For the text-containing cell, return its midpoint in [X, Y] coordinate format. 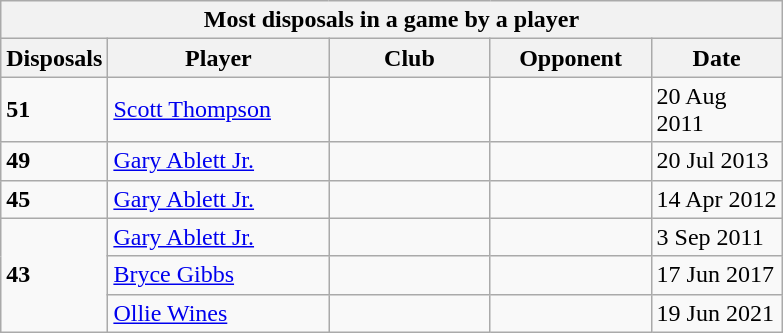
19 Jun 2021 [716, 313]
43 [54, 275]
Date [716, 58]
Bryce Gibbs [218, 275]
49 [54, 161]
Ollie Wines [218, 313]
Opponent [570, 58]
Player [218, 58]
Most disposals in a game by a player [392, 20]
3 Sep 2011 [716, 237]
51 [54, 110]
Scott Thompson [218, 110]
14 Apr 2012 [716, 199]
Club [410, 58]
20 Aug 2011 [716, 110]
20 Jul 2013 [716, 161]
45 [54, 199]
17 Jun 2017 [716, 275]
Disposals [54, 58]
